Identify which cell holds the provided text, then report its (x, y) central coordinate. 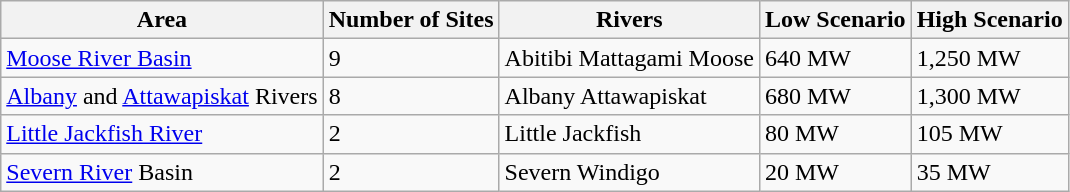
Severn Windigo (629, 172)
680 MW (835, 96)
1,300 MW (990, 96)
Rivers (629, 20)
Severn River Basin (162, 172)
Moose River Basin (162, 58)
Albany and Attawapiskat Rivers (162, 96)
Little Jackfish River (162, 134)
20 MW (835, 172)
105 MW (990, 134)
Low Scenario (835, 20)
8 (411, 96)
Albany Attawapiskat (629, 96)
35 MW (990, 172)
Number of Sites (411, 20)
640 MW (835, 58)
Abitibi Mattagami Moose (629, 58)
Little Jackfish (629, 134)
80 MW (835, 134)
Area (162, 20)
High Scenario (990, 20)
9 (411, 58)
1,250 MW (990, 58)
